Search for the cell housing the specified text and yield its [x, y] center coordinate. 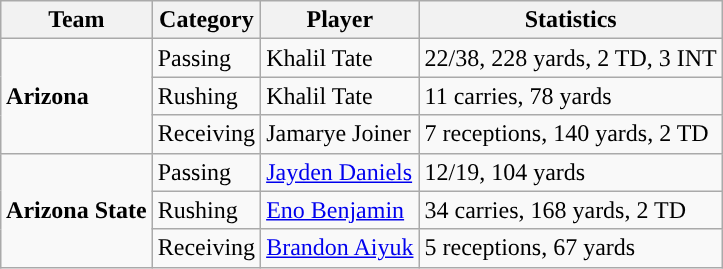
Brandon Aiyuk [340, 248]
Player [340, 20]
34 carries, 168 yards, 2 TD [570, 210]
11 carries, 78 yards [570, 96]
Jamarye Joiner [340, 134]
Statistics [570, 20]
Category [206, 20]
Jayden Daniels [340, 172]
22/38, 228 yards, 2 TD, 3 INT [570, 58]
Team [77, 20]
5 receptions, 67 yards [570, 248]
Arizona State [77, 210]
Eno Benjamin [340, 210]
Arizona [77, 96]
7 receptions, 140 yards, 2 TD [570, 134]
12/19, 104 yards [570, 172]
